Output the [x, y] coordinate of the center of the cell containing the given text.  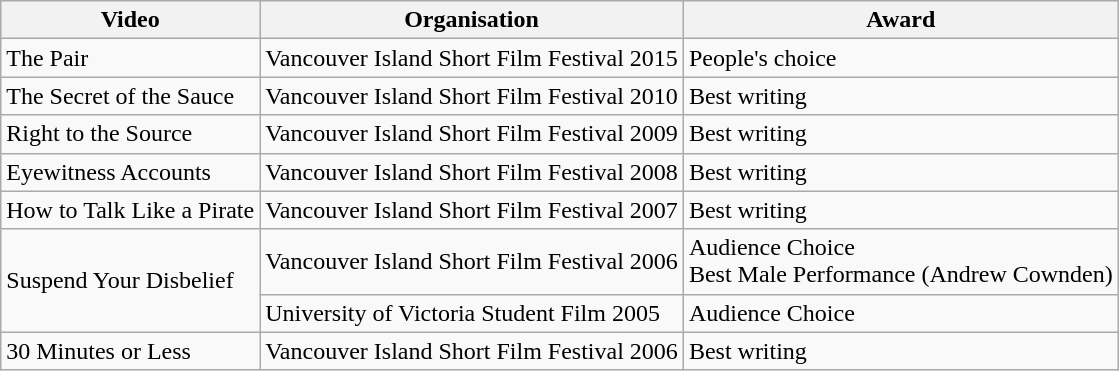
Video [130, 20]
Vancouver Island Short Film Festival 2015 [472, 58]
Right to the Source [130, 134]
Award [900, 20]
Eyewitness Accounts [130, 172]
Vancouver Island Short Film Festival 2008 [472, 172]
Audience ChoiceBest Male Performance (Andrew Cownden) [900, 262]
Vancouver Island Short Film Festival 2007 [472, 210]
Vancouver Island Short Film Festival 2010 [472, 96]
The Pair [130, 58]
Suspend Your Disbelief [130, 280]
Organisation [472, 20]
People's choice [900, 58]
How to Talk Like a Pirate [130, 210]
Vancouver Island Short Film Festival 2009 [472, 134]
30 Minutes or Less [130, 351]
University of Victoria Student Film 2005 [472, 313]
The Secret of the Sauce [130, 96]
Audience Choice [900, 313]
